Find where the given text appears and provide that cell's center as (x, y) coordinate. 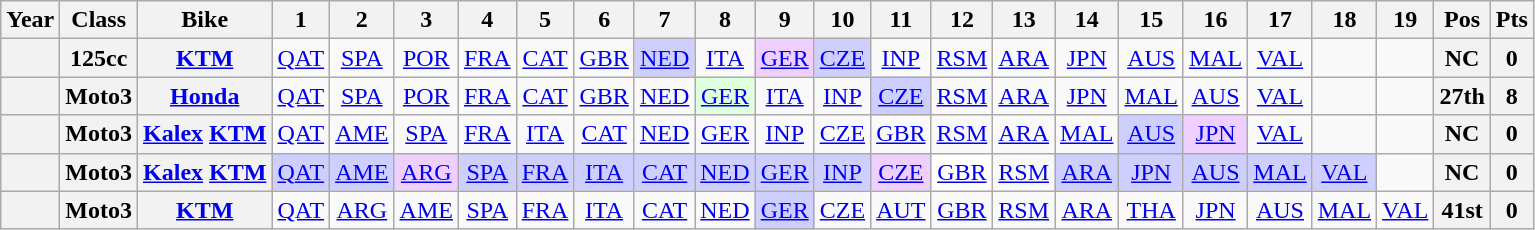
11 (901, 20)
Honda (205, 96)
27th (1462, 96)
6 (604, 20)
AUT (901, 210)
14 (1087, 20)
Pts (1512, 20)
17 (1280, 20)
Class (99, 20)
THA (1151, 210)
16 (1215, 20)
1 (301, 20)
41st (1462, 210)
Year (30, 20)
125cc (99, 58)
13 (1024, 20)
5 (545, 20)
10 (842, 20)
Bike (205, 20)
Pos (1462, 20)
19 (1406, 20)
9 (784, 20)
2 (362, 20)
15 (1151, 20)
4 (487, 20)
7 (664, 20)
3 (426, 20)
12 (962, 20)
18 (1344, 20)
